Provide the (x, y) coordinate of the cell's center where the given text is located.  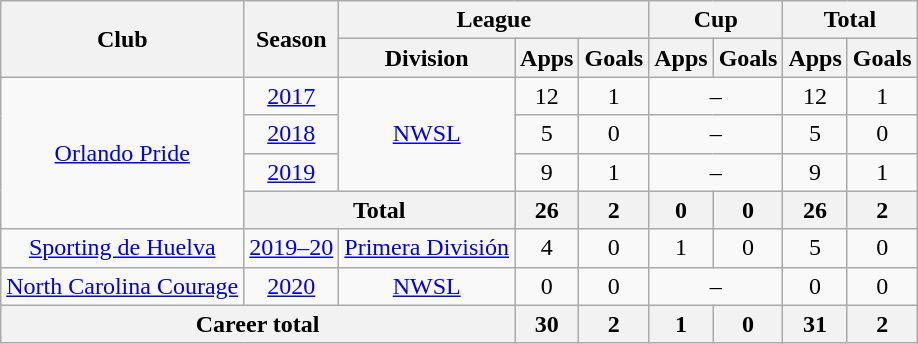
Division (427, 58)
4 (547, 248)
Career total (258, 324)
2018 (292, 134)
North Carolina Courage (122, 286)
Primera División (427, 248)
2020 (292, 286)
Cup (716, 20)
2019 (292, 172)
Orlando Pride (122, 153)
Sporting de Huelva (122, 248)
2017 (292, 96)
2019–20 (292, 248)
League (494, 20)
Season (292, 39)
30 (547, 324)
Club (122, 39)
31 (815, 324)
